Detect which cell encompasses the target text, then output its (x, y) center coordinate. 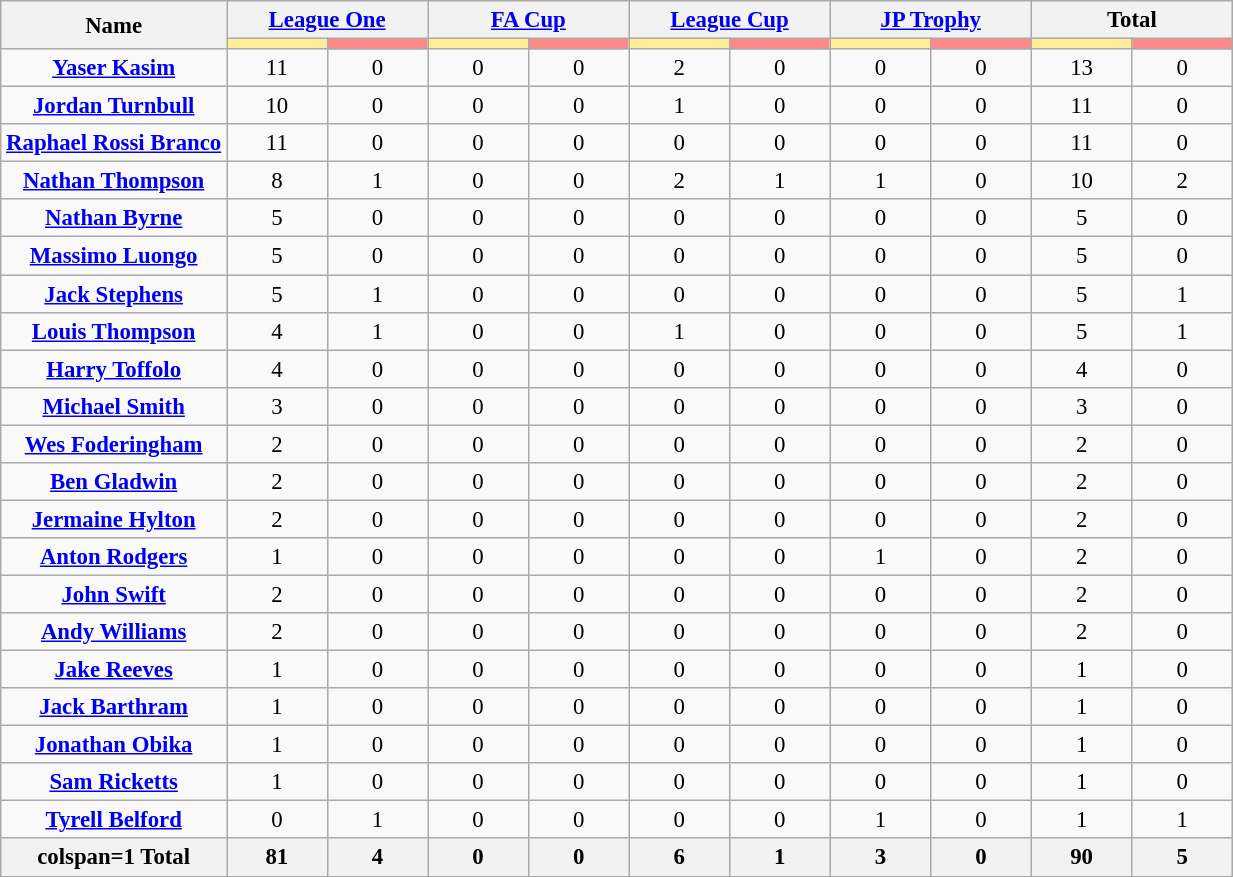
Jordan Turnbull (114, 106)
Anton Rodgers (114, 557)
90 (1082, 858)
Name (114, 25)
Sam Ricketts (114, 782)
Yaser Kasim (114, 68)
Wes Foderingham (114, 444)
Harry Toffolo (114, 369)
6 (680, 858)
League Cup (730, 20)
8 (278, 181)
Louis Thompson (114, 331)
Michael Smith (114, 406)
Tyrell Belford (114, 820)
Massimo Luongo (114, 256)
Nathan Byrne (114, 219)
FA Cup (528, 20)
colspan=1 Total (114, 858)
Total (1132, 20)
Jack Stephens (114, 294)
League One (328, 20)
Jonathan Obika (114, 745)
Jack Barthram (114, 707)
Nathan Thompson (114, 181)
Andy Williams (114, 632)
Jermaine Hylton (114, 519)
Ben Gladwin (114, 482)
JP Trophy (930, 20)
Jake Reeves (114, 670)
13 (1082, 68)
John Swift (114, 594)
Raphael Rossi Branco (114, 143)
81 (278, 858)
